Pinpoint the cell where the given text exists, returning its (X, Y) midpoint coordinate. 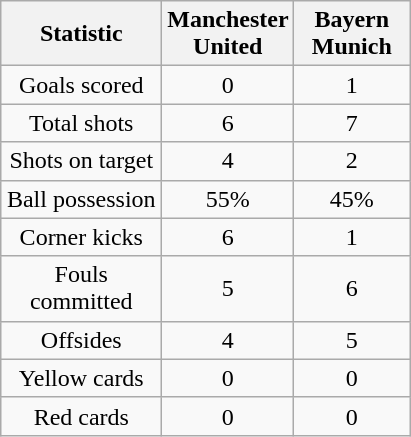
Bayern Munich (352, 34)
Yellow cards (82, 378)
Goals scored (82, 85)
Red cards (82, 416)
Shots on target (82, 161)
Corner kicks (82, 237)
Offsides (82, 340)
Statistic (82, 34)
Fouls committed (82, 288)
Total shots (82, 123)
45% (352, 199)
55% (228, 199)
Manchester United (228, 34)
2 (352, 161)
Ball possession (82, 199)
7 (352, 123)
